Find where the given text appears and provide that cell's center as [x, y] coordinate. 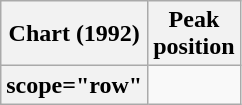
Chart (1992) [74, 34]
scope="row" [74, 85]
Peakposition [194, 34]
